Identify which cell holds the provided text, then report its [X, Y] central coordinate. 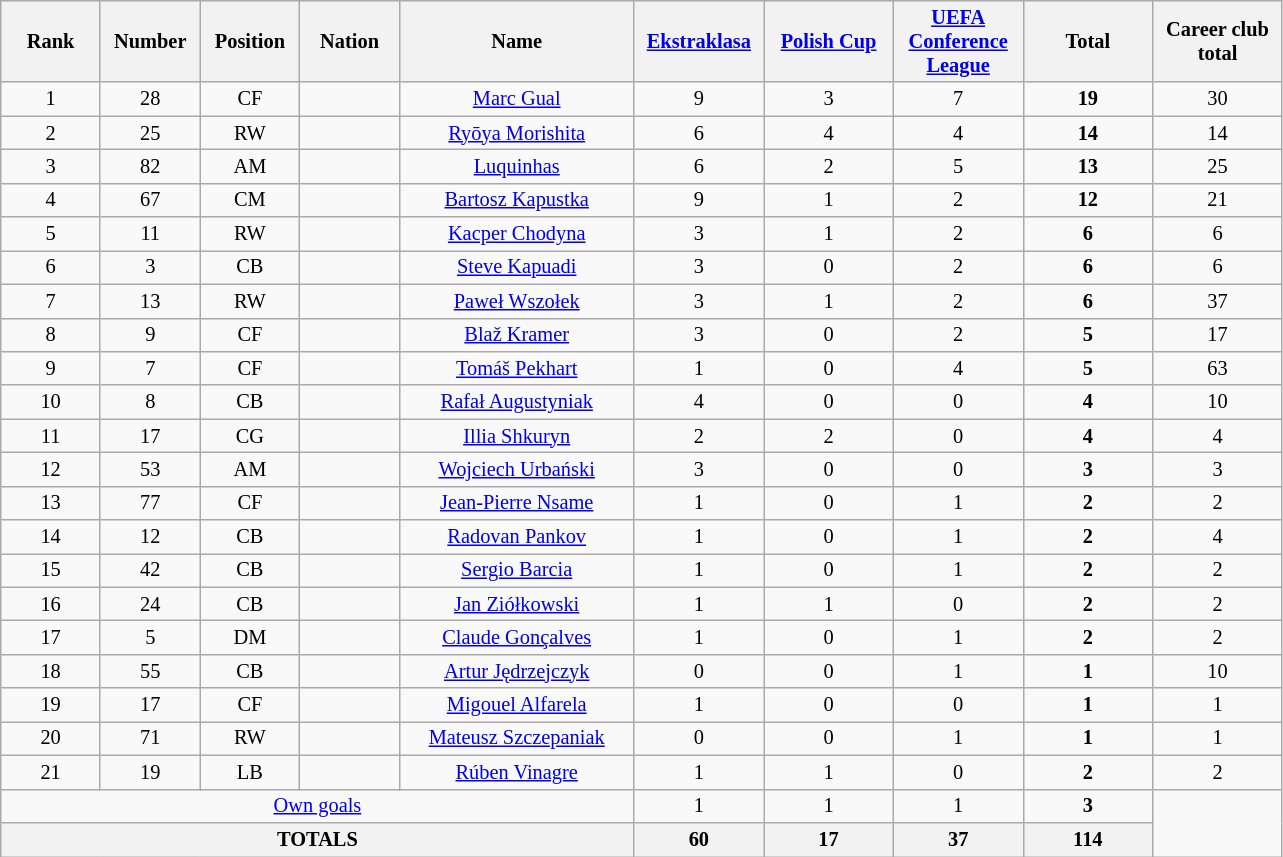
82 [150, 166]
Sergio Barcia [516, 570]
LB [250, 772]
114 [1088, 839]
53 [150, 469]
55 [150, 671]
Blaž Kramer [516, 335]
42 [150, 570]
Radovan Pankov [516, 537]
CM [250, 200]
Career club total [1218, 41]
18 [51, 671]
Nation [350, 41]
Artur Jędrzejczyk [516, 671]
TOTALS [318, 839]
Luquinhas [516, 166]
Kacper Chodyna [516, 234]
Paweł Wszołek [516, 301]
Total [1088, 41]
30 [1218, 99]
Jean-Pierre Nsame [516, 503]
Jan Ziółkowski [516, 604]
Name [516, 41]
Claude Gonçalves [516, 637]
Wojciech Urbański [516, 469]
Mateusz Szczepaniak [516, 738]
16 [51, 604]
77 [150, 503]
28 [150, 99]
15 [51, 570]
63 [1218, 368]
Steve Kapuadi [516, 267]
Rúben Vinagre [516, 772]
Rank [51, 41]
UEFA Conference League [958, 41]
Polish Cup [829, 41]
Own goals [318, 806]
DM [250, 637]
Marc Gual [516, 99]
Illia Shkuryn [516, 436]
CG [250, 436]
20 [51, 738]
24 [150, 604]
Ryōya Morishita [516, 133]
Ekstraklasa [699, 41]
71 [150, 738]
Rafał Augustyniak [516, 402]
60 [699, 839]
Bartosz Kapustka [516, 200]
Migouel Alfarela [516, 705]
Position [250, 41]
67 [150, 200]
Tomáš Pekhart [516, 368]
Number [150, 41]
